Identify which cell holds the provided text, then report its [x, y] central coordinate. 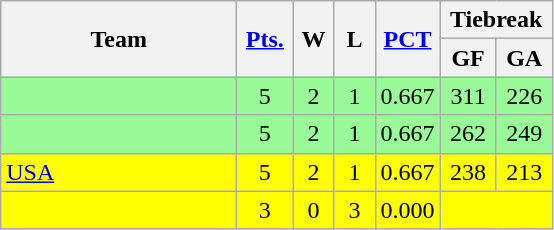
Pts. [265, 39]
0 [314, 210]
GA [524, 58]
226 [524, 96]
Tiebreak [496, 20]
249 [524, 134]
262 [468, 134]
USA [119, 172]
W [314, 39]
PCT [408, 39]
311 [468, 96]
L [354, 39]
GF [468, 58]
Team [119, 39]
0.000 [408, 210]
213 [524, 172]
238 [468, 172]
